From the cell containing the given text, extract its center point as [x, y] coordinate. 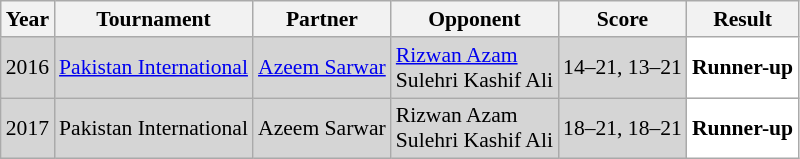
14–21, 13–21 [622, 68]
Partner [322, 19]
Score [622, 19]
2017 [28, 128]
Opponent [474, 19]
2016 [28, 68]
Tournament [154, 19]
Result [742, 19]
18–21, 18–21 [622, 128]
Year [28, 19]
